Search for the cell housing the specified text and yield its [X, Y] center coordinate. 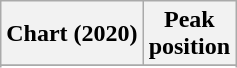
Chart (2020) [72, 34]
Peak position [189, 34]
